Capture the cell that displays the provided text and extract its [X, Y] central coordinate. 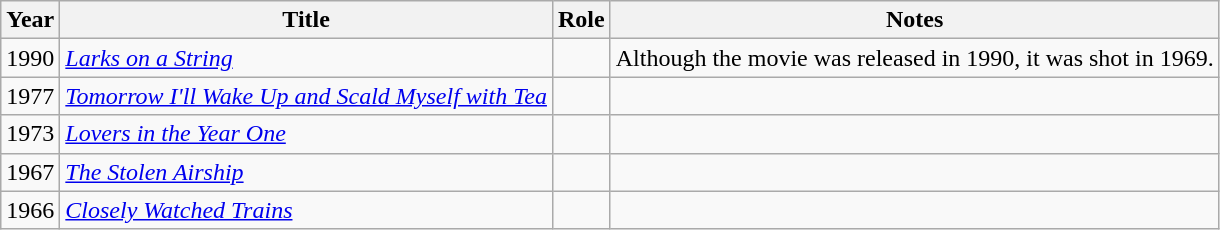
1967 [30, 172]
1973 [30, 134]
Year [30, 20]
Although the movie was released in 1990, it was shot in 1969. [914, 58]
Tomorrow I'll Wake Up and Scald Myself with Tea [306, 96]
Title [306, 20]
Larks on a String [306, 58]
Notes [914, 20]
Closely Watched Trains [306, 210]
1977 [30, 96]
The Stolen Airship [306, 172]
1966 [30, 210]
Role [581, 20]
Lovers in the Year One [306, 134]
1990 [30, 58]
